Find where the given text appears and provide that cell's center as [x, y] coordinate. 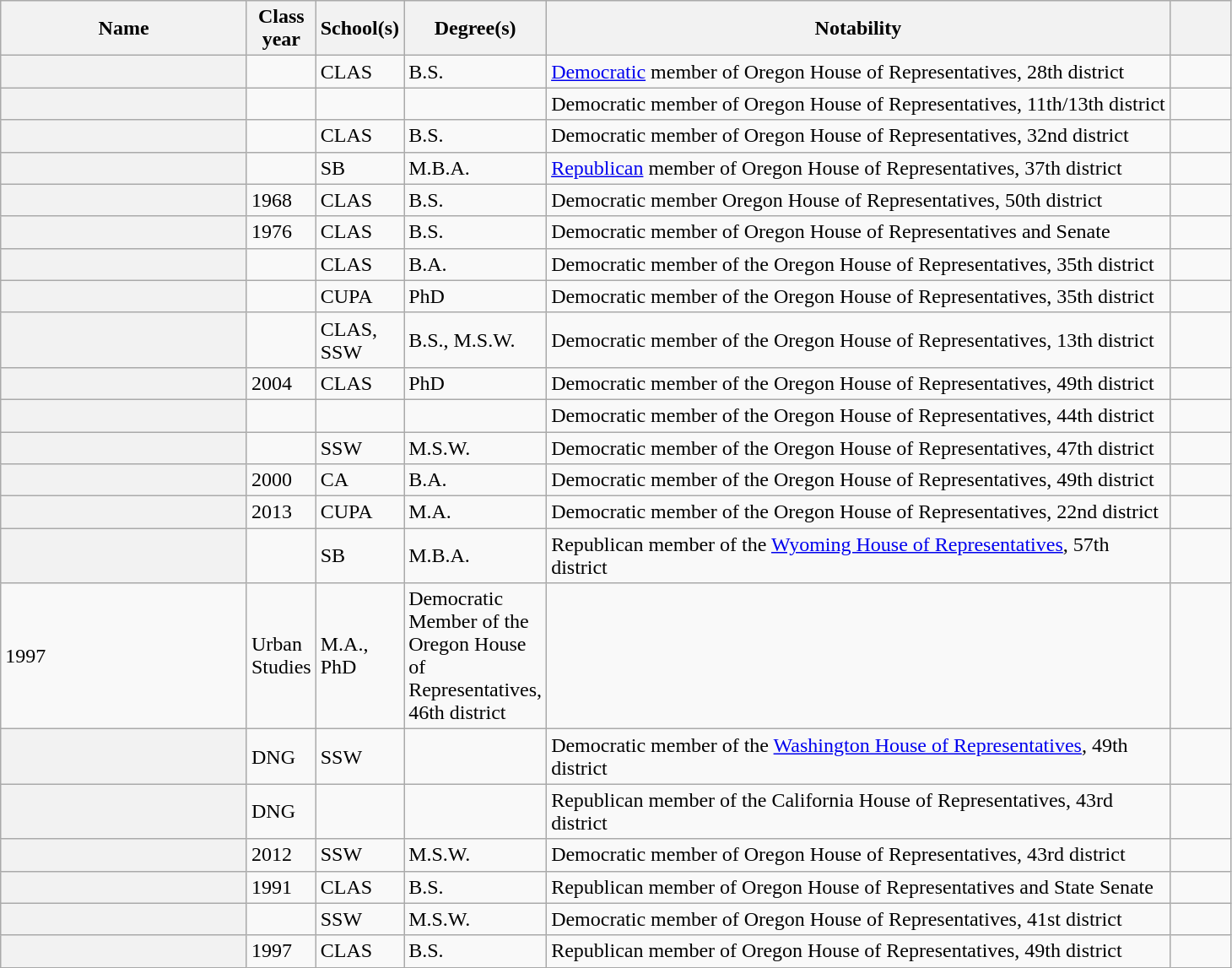
Republican member of the Wyoming House of Representatives, 57th district [859, 555]
Name [124, 29]
B.S., M.S.W. [476, 339]
2000 [281, 480]
Class year [281, 29]
Republican member of the California House of Representatives, 43rd district [859, 812]
1976 [281, 232]
Republican member of Oregon House of Representatives, 49th district [859, 951]
Democratic member of the Oregon House of Representatives, 47th district [859, 448]
Democratic member of Oregon House of Representatives and Senate [859, 232]
Democratic member of Oregon House of Representatives, 32nd district [859, 136]
1991 [281, 887]
Notability [859, 29]
M.A., PhD [359, 657]
Democratic member of Oregon House of Representatives, 41st district [859, 919]
M.A. [476, 512]
Democratic member of the Oregon House of Representatives, 44th district [859, 415]
1968 [281, 200]
2012 [281, 855]
Democratic member of Oregon House of Representatives, 43rd district [859, 855]
2004 [281, 383]
Democratic member of Oregon House of Representatives, 28th district [859, 72]
Democratic member of the Oregon House of Representatives, 22nd district [859, 512]
School(s) [359, 29]
2013 [281, 512]
Democratic member of Oregon House of Representatives, 11th/13th district [859, 104]
Democratic member Oregon House of Representatives, 50th district [859, 200]
Urban Studies [281, 657]
Republican member of Oregon House of Representatives and State Senate [859, 887]
Democratic Member of the Oregon House of Representatives, 46th district [476, 657]
Democratic member of the Washington House of Representatives, 49th district [859, 756]
Degree(s) [476, 29]
CLAS, SSW [359, 339]
Democratic member of the Oregon House of Representatives, 13th district [859, 339]
CA [359, 480]
Republican member of Oregon House of Representatives, 37th district [859, 168]
